Provide the [X, Y] coordinate of the cell's center where the given text is located.  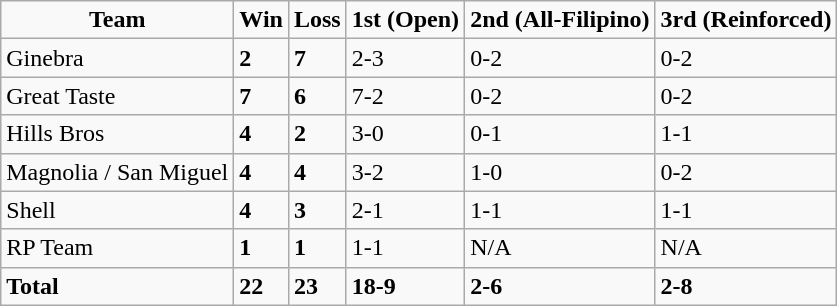
3-0 [405, 134]
Shell [118, 210]
Win [262, 20]
2-8 [746, 286]
1-0 [560, 172]
2-1 [405, 210]
Ginebra [118, 58]
0-1 [560, 134]
Total [118, 286]
Hills Bros [118, 134]
18-9 [405, 286]
3 [317, 210]
3-2 [405, 172]
3rd (Reinforced) [746, 20]
RP Team [118, 248]
2-6 [560, 286]
6 [317, 96]
2nd (All-Filipino) [560, 20]
1st (Open) [405, 20]
Magnolia / San Miguel [118, 172]
7-2 [405, 96]
Loss [317, 20]
22 [262, 286]
Team [118, 20]
Great Taste [118, 96]
2-3 [405, 58]
23 [317, 286]
